Search for the cell housing the specified text and yield its [X, Y] center coordinate. 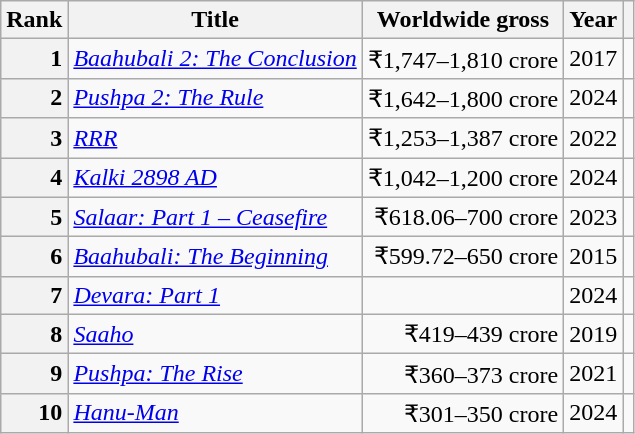
8 [34, 334]
2022 [594, 138]
Baahubali 2: The Conclusion [215, 59]
2 [34, 98]
₹599.72–650 crore [462, 257]
4 [34, 178]
₹618.06–700 crore [462, 217]
2015 [594, 257]
Rank [34, 20]
Kalki 2898 AD [215, 178]
2017 [594, 59]
₹1,253–1,387 crore [462, 138]
Year [594, 20]
3 [34, 138]
2021 [594, 374]
Title [215, 20]
1 [34, 59]
9 [34, 374]
Saaho [215, 334]
Worldwide gross [462, 20]
6 [34, 257]
₹1,747–1,810 crore [462, 59]
₹301–350 crore [462, 413]
Pushpa 2: The Rule [215, 98]
10 [34, 413]
Pushpa: The Rise [215, 374]
₹1,042–1,200 crore [462, 178]
5 [34, 217]
2019 [594, 334]
₹419–439 crore [462, 334]
Devara: Part 1 [215, 295]
₹360–373 crore [462, 374]
Baahubali: The Beginning [215, 257]
Salaar: Part 1 – Ceasefire [215, 217]
Hanu-Man [215, 413]
RRR [215, 138]
2023 [594, 217]
7 [34, 295]
₹1,642–1,800 crore [462, 98]
